Return (X, Y) of the center of cell containing provided text 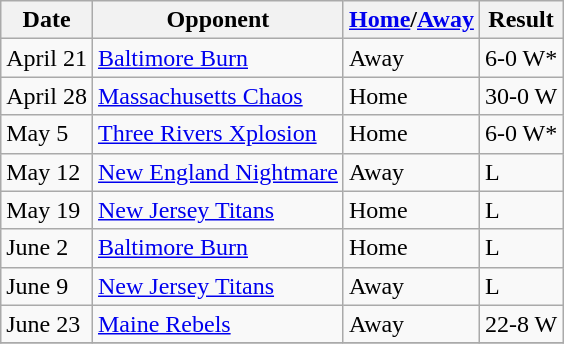
Home/Away (411, 20)
May 12 (47, 172)
Result (520, 20)
May 5 (47, 134)
30-0 W (520, 96)
June 9 (47, 286)
Date (47, 20)
May 19 (47, 210)
New England Nightmare (218, 172)
Massachusetts Chaos (218, 96)
Three Rivers Xplosion (218, 134)
June 23 (47, 324)
June 2 (47, 248)
April 28 (47, 96)
Opponent (218, 20)
22-8 W (520, 324)
April 21 (47, 58)
Maine Rebels (218, 324)
